For the text-containing cell, return its midpoint in (X, Y) coordinate format. 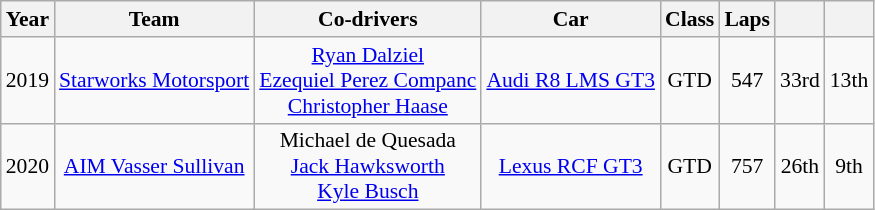
Car (570, 19)
9th (850, 166)
Lexus RCF GT3 (570, 166)
Starworks Motorsport (154, 80)
AIM Vasser Sullivan (154, 166)
547 (747, 80)
757 (747, 166)
26th (800, 166)
13th (850, 80)
Ryan Dalziel Ezequiel Perez Companc Christopher Haase (368, 80)
Year (28, 19)
Team (154, 19)
2020 (28, 166)
Class (690, 19)
Laps (747, 19)
Co-drivers (368, 19)
Audi R8 LMS GT3 (570, 80)
Michael de Quesada Jack Hawksworth Kyle Busch (368, 166)
33rd (800, 80)
2019 (28, 80)
